Find where the given text appears and provide that cell's center as [X, Y] coordinate. 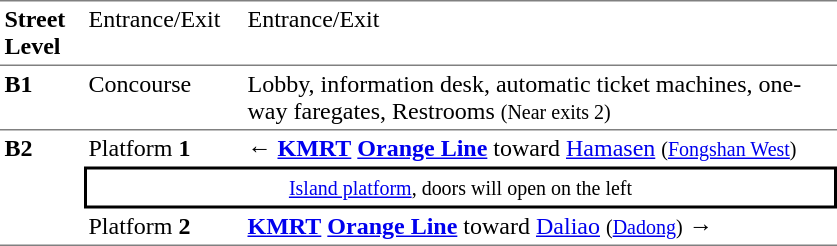
B2 [42, 188]
Platform 2 [164, 227]
Concourse [164, 98]
Island platform, doors will open on the left [460, 187]
Platform 1 [164, 148]
← KMRT Orange Line toward Hamasen (Fongshan West) [540, 148]
Street Level [42, 33]
B1 [42, 98]
KMRT Orange Line toward Daliao (Dadong) → [540, 227]
Lobby, information desk, automatic ticket machines, one-way faregates, Restrooms (Near exits 2) [540, 98]
